For the text-containing cell, return its midpoint in [X, Y] coordinate format. 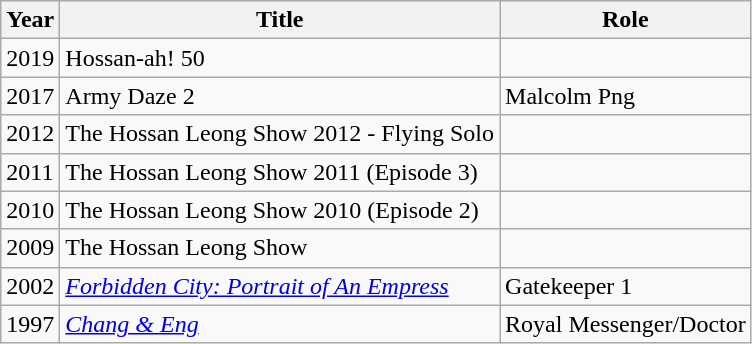
The Hossan Leong Show 2012 - Flying Solo [280, 134]
Title [280, 20]
2010 [30, 210]
Gatekeeper 1 [626, 286]
Chang & Eng [280, 324]
2019 [30, 58]
1997 [30, 324]
Forbidden City: Portrait of An Empress [280, 286]
The Hossan Leong Show 2011 (Episode 3) [280, 172]
Royal Messenger/Doctor [626, 324]
Role [626, 20]
2002 [30, 286]
2017 [30, 96]
2012 [30, 134]
Year [30, 20]
2009 [30, 248]
Malcolm Png [626, 96]
Hossan-ah! 50 [280, 58]
The Hossan Leong Show [280, 248]
The Hossan Leong Show 2010 (Episode 2) [280, 210]
2011 [30, 172]
Army Daze 2 [280, 96]
